Identify which cell holds the provided text, then report its [x, y] central coordinate. 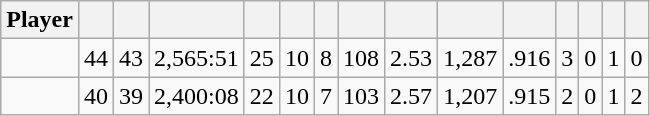
1,207 [470, 96]
7 [326, 96]
Player [40, 20]
103 [362, 96]
40 [96, 96]
25 [262, 58]
44 [96, 58]
.915 [530, 96]
1,287 [470, 58]
108 [362, 58]
22 [262, 96]
43 [132, 58]
2.53 [412, 58]
.916 [530, 58]
3 [568, 58]
2,565:51 [197, 58]
2,400:08 [197, 96]
2.57 [412, 96]
39 [132, 96]
8 [326, 58]
